Capture the cell that displays the provided text and extract its [X, Y] central coordinate. 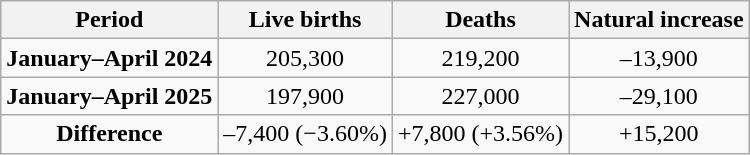
+15,200 [660, 134]
–29,100 [660, 96]
–13,900 [660, 58]
Period [110, 20]
January–April 2025 [110, 96]
–7,400 (−3.60%) [306, 134]
Difference [110, 134]
January–April 2024 [110, 58]
Natural increase [660, 20]
Live births [306, 20]
197,900 [306, 96]
Deaths [480, 20]
219,200 [480, 58]
205,300 [306, 58]
227,000 [480, 96]
+7,800 (+3.56%) [480, 134]
